Find where the given text appears and provide that cell's center as (X, Y) coordinate. 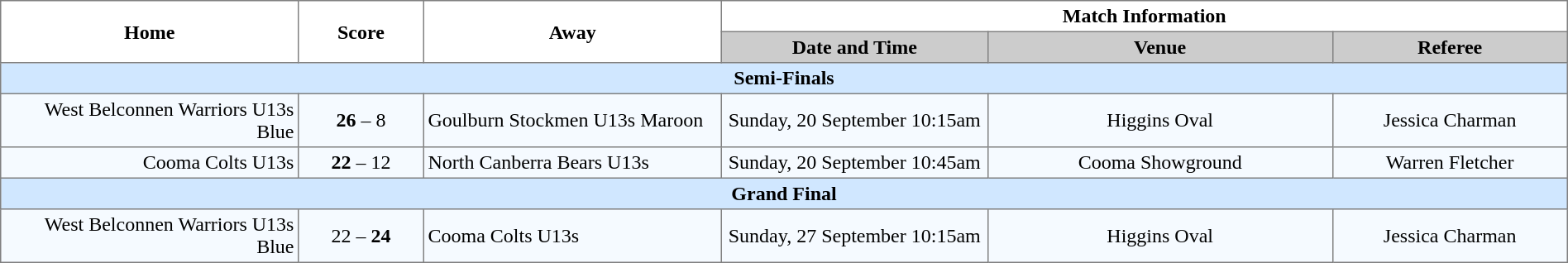
Sunday, 20 September 10:45am (854, 163)
Sunday, 20 September 10:15am (854, 120)
Match Information (1145, 17)
22 – 12 (361, 163)
Warren Fletcher (1450, 163)
Sunday, 27 September 10:15am (854, 236)
Semi-Finals (784, 79)
Home (150, 31)
Date and Time (854, 47)
Cooma Showground (1159, 163)
Score (361, 31)
Venue (1159, 47)
22 – 24 (361, 236)
Goulburn Stockmen U13s Maroon (572, 120)
Grand Final (784, 194)
Away (572, 31)
Referee (1450, 47)
26 – 8 (361, 120)
North Canberra Bears U13s (572, 163)
